Capture the cell that displays the provided text and extract its (X, Y) central coordinate. 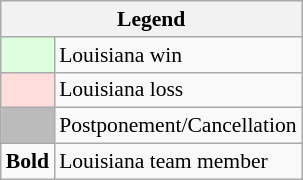
Louisiana win (178, 55)
Louisiana team member (178, 162)
Louisiana loss (178, 90)
Bold (28, 162)
Postponement/Cancellation (178, 126)
Legend (152, 19)
